Search for the cell housing the specified text and yield its [X, Y] center coordinate. 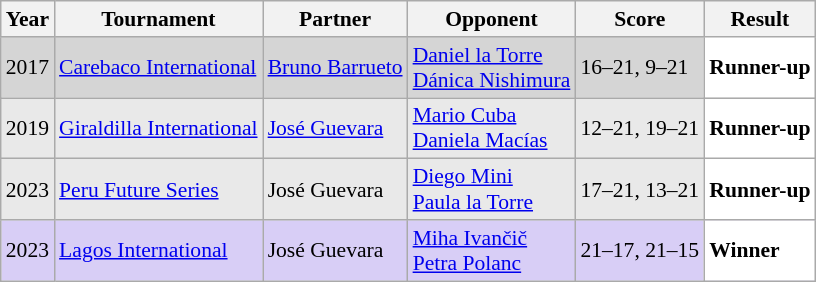
Partner [336, 19]
Opponent [492, 19]
Result [760, 19]
Carebaco International [158, 68]
2019 [28, 128]
Diego Mini Paula la Torre [492, 190]
12–21, 19–21 [640, 128]
16–21, 9–21 [640, 68]
21–17, 21–15 [640, 250]
17–21, 13–21 [640, 190]
Score [640, 19]
Giraldilla International [158, 128]
Daniel la Torre Dánica Nishimura [492, 68]
Year [28, 19]
Mario Cuba Daniela Macías [492, 128]
Tournament [158, 19]
Bruno Barrueto [336, 68]
Miha Ivančič Petra Polanc [492, 250]
2017 [28, 68]
Winner [760, 250]
Lagos International [158, 250]
Peru Future Series [158, 190]
